Provide the [X, Y] coordinate of the cell's center where the given text is located.  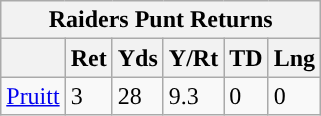
Ret [88, 58]
Raiders Punt Returns [161, 20]
TD [246, 58]
Yds [138, 58]
Y/Rt [193, 58]
Lng [294, 58]
9.3 [193, 96]
3 [88, 96]
Pruitt [33, 96]
28 [138, 96]
